Capture the cell that displays the provided text and extract its (x, y) central coordinate. 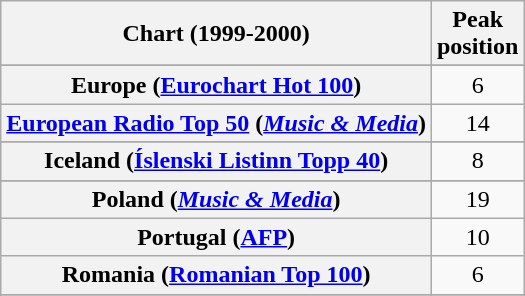
Romania (Romanian Top 100) (216, 275)
19 (477, 199)
Portugal (AFP) (216, 237)
European Radio Top 50 (Music & Media) (216, 123)
8 (477, 161)
Chart (1999-2000) (216, 34)
Peakposition (477, 34)
Europe (Eurochart Hot 100) (216, 85)
10 (477, 237)
Iceland (Íslenski Listinn Topp 40) (216, 161)
Poland (Music & Media) (216, 199)
14 (477, 123)
